Return [x, y] of the center of cell containing provided text 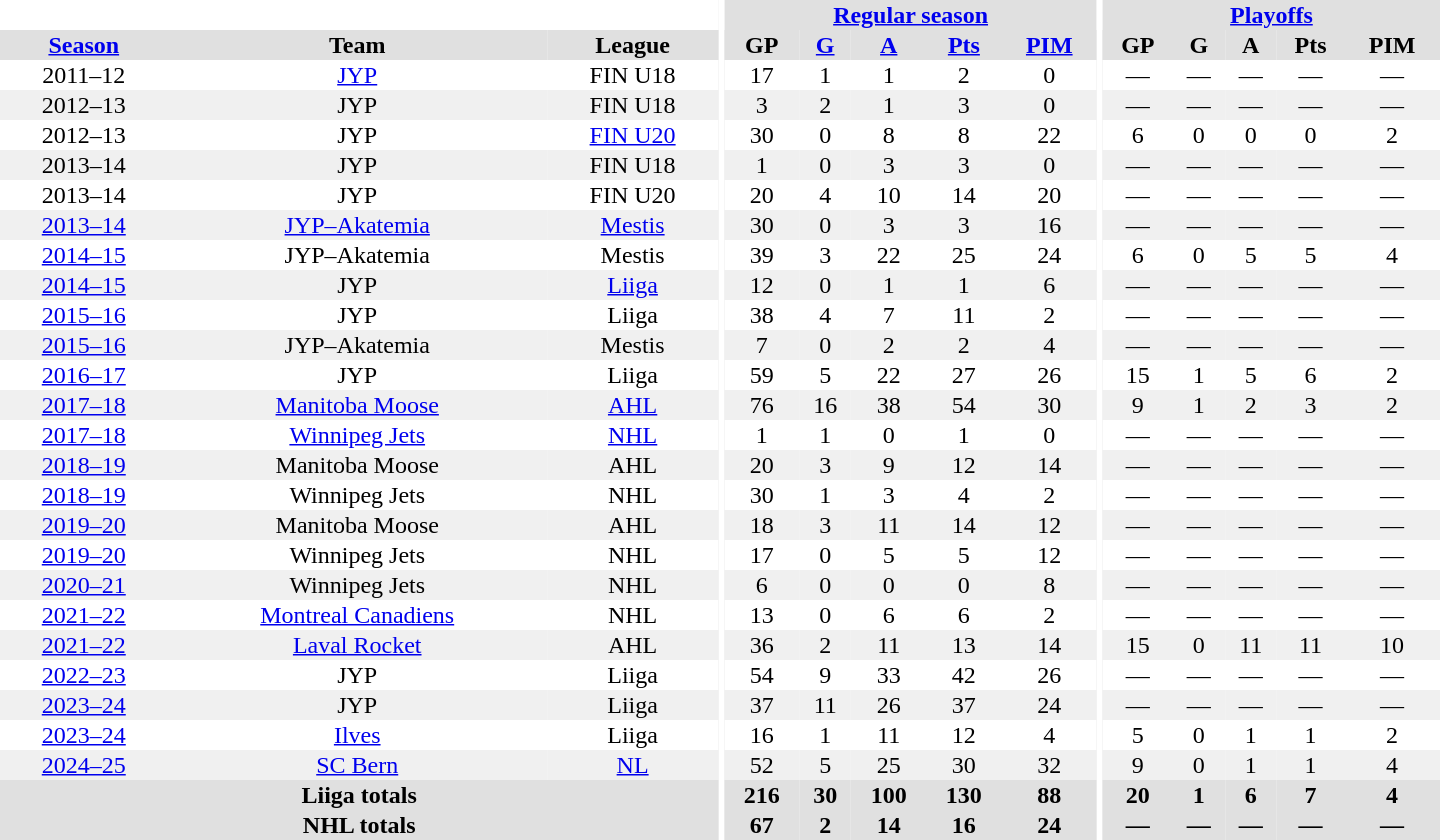
42 [964, 675]
2022–23 [84, 675]
League [632, 45]
52 [762, 765]
Ilves [358, 735]
36 [762, 645]
18 [762, 525]
2020–21 [84, 585]
Playoffs [1272, 15]
32 [1049, 765]
Liiga totals [359, 795]
59 [762, 375]
33 [888, 675]
2011–12 [84, 75]
2024–25 [84, 765]
216 [762, 795]
NL [632, 765]
27 [964, 375]
NHL totals [359, 825]
Regular season [910, 15]
100 [888, 795]
130 [964, 795]
67 [762, 825]
Laval Rocket [358, 645]
88 [1049, 795]
2016–17 [84, 375]
SC Bern [358, 765]
39 [762, 255]
Montreal Canadiens [358, 615]
76 [762, 405]
Team [358, 45]
Season [84, 45]
